From the cell containing the given text, extract its center point as [x, y] coordinate. 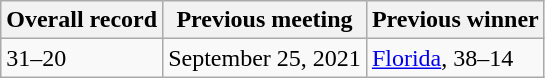
September 25, 2021 [265, 58]
Previous winner [455, 20]
Florida, 38–14 [455, 58]
Previous meeting [265, 20]
Overall record [82, 20]
31–20 [82, 58]
